Return the (X, Y) coordinate for the center point of the cell that contains the specified text.  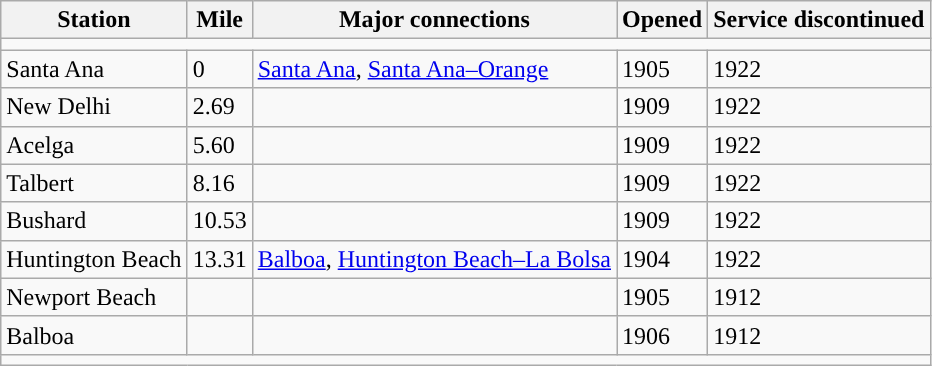
Service discontinued (819, 20)
Talbert (94, 183)
8.16 (220, 183)
Huntington Beach (94, 259)
2.69 (220, 107)
Santa Ana, Santa Ana–Orange (434, 69)
10.53 (220, 221)
Balboa (94, 335)
1906 (662, 335)
Balboa, Huntington Beach–La Bolsa (434, 259)
Acelga (94, 145)
Newport Beach (94, 297)
0 (220, 69)
New Delhi (94, 107)
13.31 (220, 259)
Bushard (94, 221)
Station (94, 20)
1904 (662, 259)
Santa Ana (94, 69)
Opened (662, 20)
Major connections (434, 20)
Mile (220, 20)
5.60 (220, 145)
